Output the (x, y) coordinate of the center of the cell containing the given text.  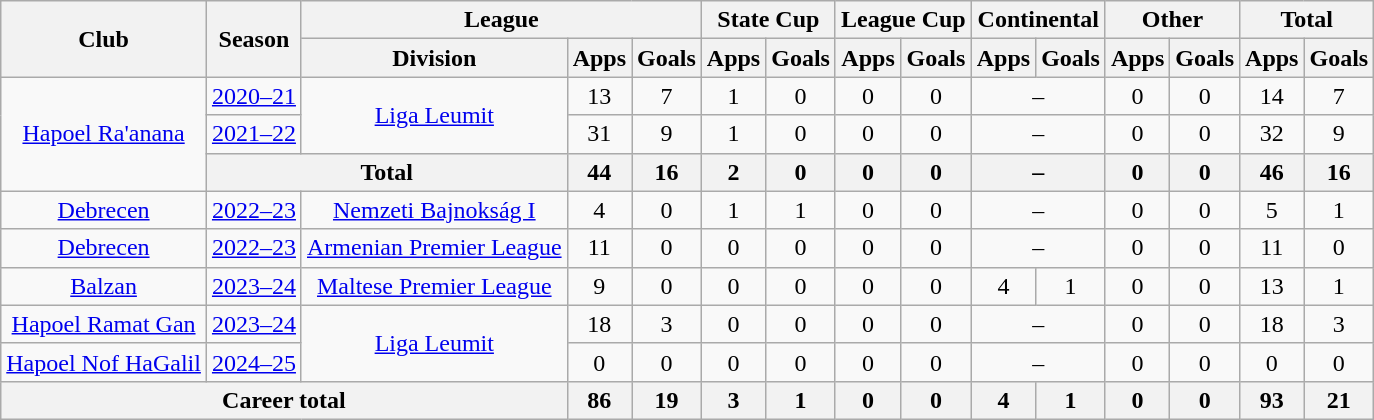
Hapoel Nof HaGalil (104, 362)
Club (104, 39)
31 (599, 134)
2020–21 (254, 96)
32 (1272, 134)
46 (1272, 172)
Division (434, 58)
League Cup (903, 20)
Maltese Premier League (434, 286)
Season (254, 39)
Nemzeti Bajnokság I (434, 210)
2021–22 (254, 134)
19 (667, 400)
Career total (284, 400)
44 (599, 172)
Continental (1038, 20)
93 (1272, 400)
86 (599, 400)
Armenian Premier League (434, 248)
League (501, 20)
2024–25 (254, 362)
14 (1272, 96)
State Cup (768, 20)
Other (1172, 20)
2 (733, 172)
5 (1272, 210)
Hapoel Ra'anana (104, 134)
21 (1339, 400)
Balzan (104, 286)
Hapoel Ramat Gan (104, 324)
